Provide the [X, Y] coordinate of the cell's center where the given text is located.  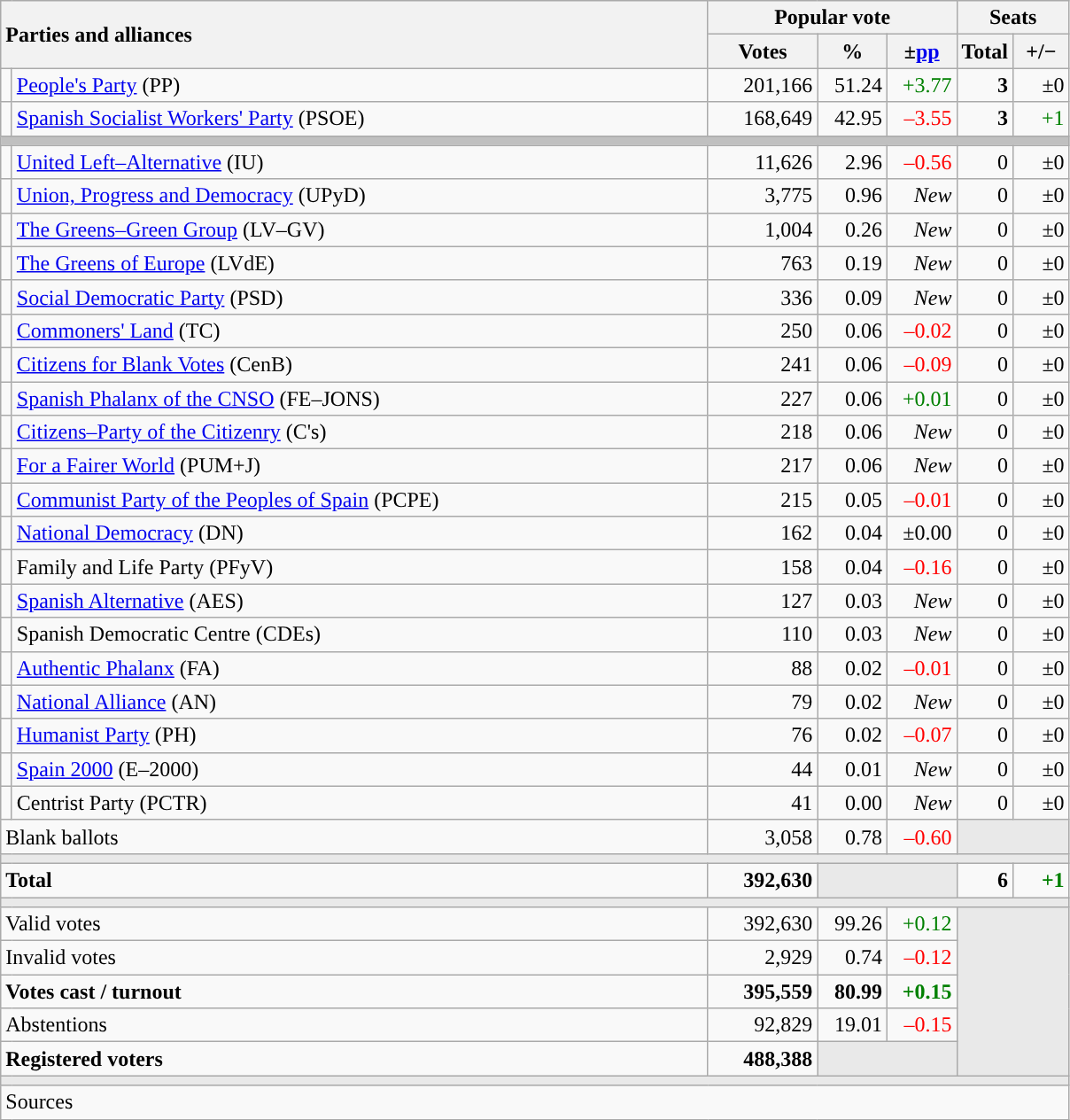
2.96 [852, 162]
National Democracy (DN) [360, 533]
Spanish Phalanx of the CNSO (FE–JONS) [360, 398]
227 [763, 398]
79 [763, 702]
–0.16 [921, 567]
3,058 [763, 836]
158 [763, 567]
–0.56 [921, 162]
Spanish Alternative (AES) [360, 601]
For a Fairer World (PUM+J) [360, 466]
–0.07 [921, 735]
Invalid votes [354, 958]
168,649 [763, 119]
±pp [921, 51]
6 [985, 880]
+3.77 [921, 85]
Valid votes [354, 924]
Votes cast / turnout [354, 992]
0.05 [852, 500]
–0.09 [921, 364]
Citizens for Blank Votes (CenB) [360, 364]
Votes [763, 51]
Spanish Socialist Workers' Party (PSOE) [360, 119]
Blank ballots [354, 836]
Humanist Party (PH) [360, 735]
National Alliance (AN) [360, 702]
99.26 [852, 924]
±0.00 [921, 533]
0.96 [852, 196]
110 [763, 634]
The Greens–Green Group (LV–GV) [360, 229]
241 [763, 364]
% [852, 51]
1,004 [763, 229]
0.74 [852, 958]
0.19 [852, 263]
218 [763, 432]
0.01 [852, 769]
250 [763, 331]
201,166 [763, 85]
Union, Progress and Democracy (UPyD) [360, 196]
People's Party (PP) [360, 85]
488,388 [763, 1059]
Seats [1013, 18]
127 [763, 601]
Spanish Democratic Centre (CDEs) [360, 634]
+0.12 [921, 924]
217 [763, 466]
Family and Life Party (PFyV) [360, 567]
Communist Party of the Peoples of Spain (PCPE) [360, 500]
0.78 [852, 836]
51.24 [852, 85]
19.01 [852, 1025]
336 [763, 297]
0.09 [852, 297]
Popular vote [833, 18]
162 [763, 533]
42.95 [852, 119]
Commoners' Land (TC) [360, 331]
0.00 [852, 803]
Sources [535, 1102]
3,775 [763, 196]
Authentic Phalanx (FA) [360, 668]
+0.01 [921, 398]
92,829 [763, 1025]
Citizens–Party of the Citizenry (C's) [360, 432]
–0.15 [921, 1025]
76 [763, 735]
11,626 [763, 162]
2,929 [763, 958]
–0.12 [921, 958]
–0.02 [921, 331]
0.26 [852, 229]
+0.15 [921, 992]
Abstentions [354, 1025]
Centrist Party (PCTR) [360, 803]
215 [763, 500]
Registered voters [354, 1059]
+/− [1042, 51]
–0.60 [921, 836]
88 [763, 668]
–3.55 [921, 119]
44 [763, 769]
Spain 2000 (E–2000) [360, 769]
Social Democratic Party (PSD) [360, 297]
The Greens of Europe (LVdE) [360, 263]
Parties and alliances [354, 35]
80.99 [852, 992]
41 [763, 803]
763 [763, 263]
United Left–Alternative (IU) [360, 162]
395,559 [763, 992]
